Detect which cell encompasses the target text, then output its [x, y] center coordinate. 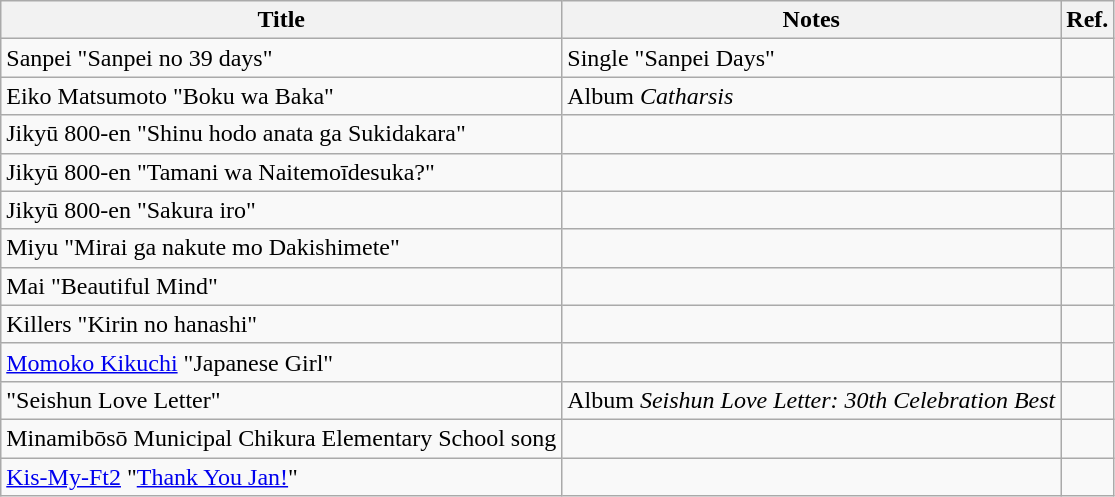
Jikyū 800-en "Tamani wa Naitemoīdesuka?" [282, 172]
Ref. [1088, 20]
Momoko Kikuchi "Japanese Girl" [282, 362]
Jikyū 800-en "Shinu hodo anata ga Sukidakara" [282, 134]
Sanpei "Sanpei no 39 days" [282, 58]
Kis-My-Ft2 "Thank You Jan!" [282, 477]
Title [282, 20]
Album Catharsis [812, 96]
Single "Sanpei Days" [812, 58]
Killers "Kirin no hanashi" [282, 324]
Minamibōsō Municipal Chikura Elementary School song [282, 438]
Mai "Beautiful Mind" [282, 286]
Eiko Matsumoto "Boku wa Baka" [282, 96]
Album Seishun Love Letter: 30th Celebration Best [812, 400]
Notes [812, 20]
Jikyū 800-en "Sakura iro" [282, 210]
Miyu "Mirai ga nakute mo Dakishimete" [282, 248]
"Seishun Love Letter" [282, 400]
